Scan for the cell matching the given text and deliver its [x, y] coordinate at center. 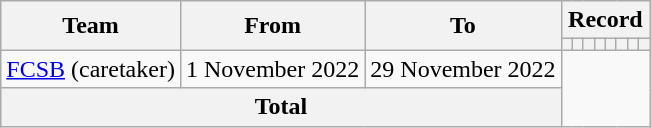
From [272, 26]
Total [281, 107]
1 November 2022 [272, 69]
FCSB (caretaker) [91, 69]
To [463, 26]
Team [91, 26]
Record [605, 20]
29 November 2022 [463, 69]
